Identify which cell holds the provided text, then report its [x, y] central coordinate. 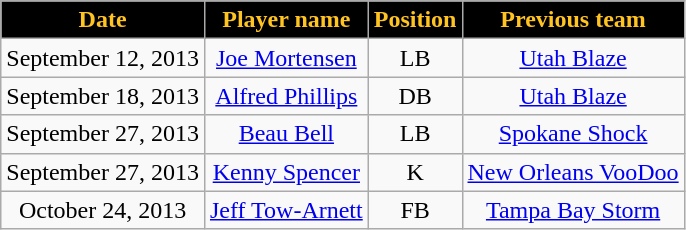
Beau Bell [286, 134]
Kenny Spencer [286, 172]
DB [415, 96]
Spokane Shock [573, 134]
Alfred Phillips [286, 96]
K [415, 172]
New Orleans VooDoo [573, 172]
October 24, 2013 [103, 210]
FB [415, 210]
Tampa Bay Storm [573, 210]
September 12, 2013 [103, 58]
Position [415, 20]
Jeff Tow-Arnett [286, 210]
Previous team [573, 20]
Joe Mortensen [286, 58]
Player name [286, 20]
September 18, 2013 [103, 96]
Date [103, 20]
